Return (X, Y) of the center of cell containing provided text 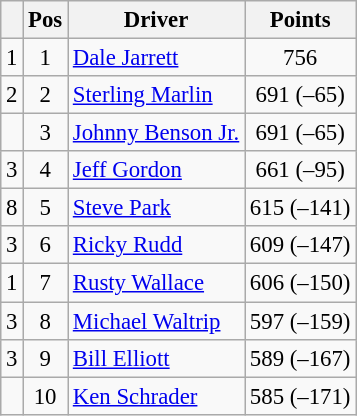
Sterling Marlin (156, 95)
585 (–171) (300, 396)
589 (–167) (300, 358)
597 (–159) (300, 321)
606 (–150) (300, 283)
6 (46, 245)
Steve Park (156, 208)
Ricky Rudd (156, 245)
Bill Elliott (156, 358)
615 (–141) (300, 208)
Jeff Gordon (156, 170)
Rusty Wallace (156, 283)
4 (46, 170)
609 (–147) (300, 245)
Points (300, 20)
9 (46, 358)
Dale Jarrett (156, 58)
Ken Schrader (156, 396)
5 (46, 208)
Michael Waltrip (156, 321)
7 (46, 283)
661 (–95) (300, 170)
Johnny Benson Jr. (156, 133)
Pos (46, 20)
10 (46, 396)
Driver (156, 20)
756 (300, 58)
